Determine the [x, y] coordinate at the center of the cell enclosing the given text.  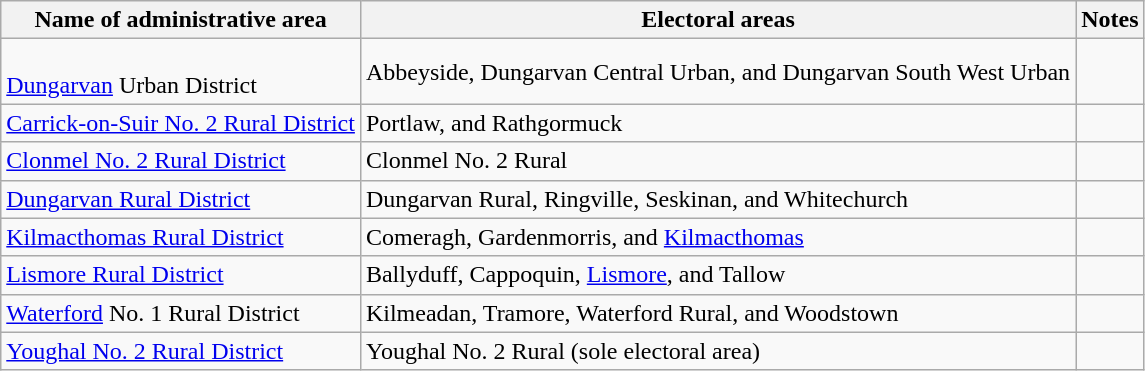
Waterford No. 1 Rural District [181, 313]
Abbeyside, Dungarvan Central Urban, and Dungarvan South West Urban [718, 72]
Name of administrative area [181, 20]
Electoral areas [718, 20]
Notes [1110, 20]
Youghal No. 2 Rural (sole electoral area) [718, 351]
Comeragh, Gardenmorris, and Kilmacthomas [718, 237]
Clonmel No. 2 Rural [718, 161]
Kilmeadan, Tramore, Waterford Rural, and Woodstown [718, 313]
Clonmel No. 2 Rural District [181, 161]
Dungarvan Urban District [181, 72]
Carrick-on-Suir No. 2 Rural District [181, 123]
Dungarvan Rural District [181, 199]
Dungarvan Rural, Ringville, Seskinan, and Whitechurch [718, 199]
Ballyduff, Cappoquin, Lismore, and Tallow [718, 275]
Portlaw, and Rathgormuck [718, 123]
Lismore Rural District [181, 275]
Youghal No. 2 Rural District [181, 351]
Kilmacthomas Rural District [181, 237]
